Provide the (x, y) coordinate of the cell's center where the given text is located.  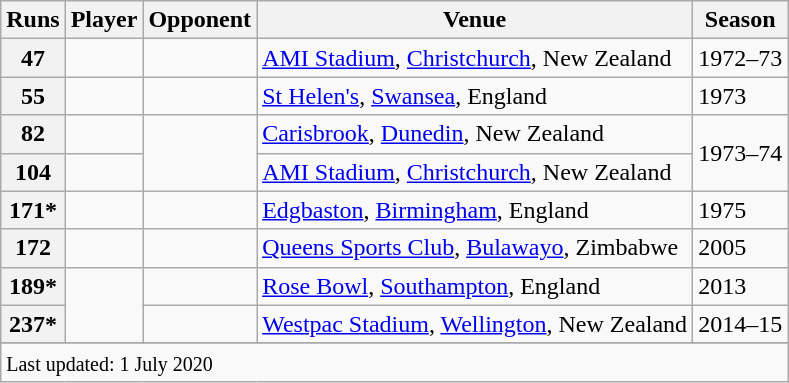
2005 (740, 248)
82 (33, 134)
171* (33, 210)
172 (33, 248)
47 (33, 58)
Player (104, 20)
St Helen's, Swansea, England (475, 96)
1973 (740, 96)
237* (33, 324)
Season (740, 20)
Queens Sports Club, Bulawayo, Zimbabwe (475, 248)
2014–15 (740, 324)
Venue (475, 20)
Carisbrook, Dunedin, New Zealand (475, 134)
1972–73 (740, 58)
Last updated: 1 July 2020 (394, 362)
Edgbaston, Birmingham, England (475, 210)
1975 (740, 210)
55 (33, 96)
189* (33, 286)
2013 (740, 286)
Opponent (200, 20)
Runs (33, 20)
Rose Bowl, Southampton, England (475, 286)
Westpac Stadium, Wellington, New Zealand (475, 324)
1973–74 (740, 153)
104 (33, 172)
